Identify which cell holds the provided text, then report its (X, Y) central coordinate. 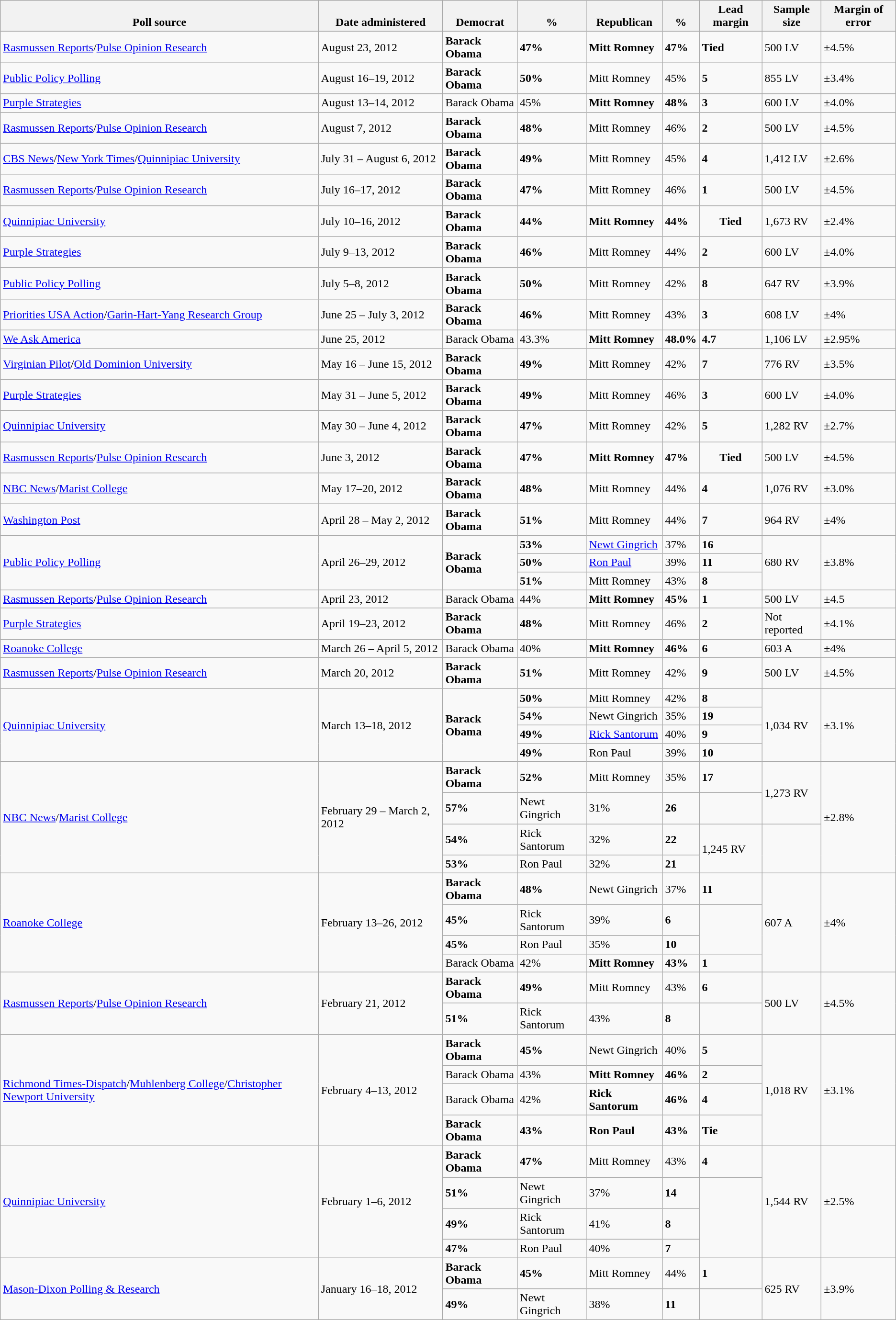
April 19–23, 2012 (381, 623)
±4.1% (859, 623)
17 (730, 778)
June 25 – July 3, 2012 (381, 314)
1,018 RV (792, 1090)
May 17–20, 2012 (381, 488)
4.7 (730, 339)
±3.4% (859, 79)
Margin of error (859, 16)
March 26 – April 5, 2012 (381, 648)
February 21, 2012 (381, 1003)
Richmond Times-Dispatch/Muhlenberg College/Christopher Newport University (159, 1090)
Washington Post (159, 520)
680 RV (792, 563)
Poll source (159, 16)
August 23, 2012 (381, 47)
855 LV (792, 79)
August 7, 2012 (381, 127)
22 (681, 840)
±2.95% (859, 339)
April 26–29, 2012 (381, 563)
August 16–19, 2012 (381, 79)
1,544 RV (792, 1202)
57% (480, 808)
±4.5 (859, 599)
January 16–18, 2012 (381, 1289)
July 5–8, 2012 (381, 283)
43.3% (552, 339)
647 RV (792, 283)
March 13–18, 2012 (381, 725)
We Ask America (159, 339)
776 RV (792, 364)
19 (730, 716)
41% (624, 1224)
Priorities USA Action/Garin-Hart-Yang Research Group (159, 314)
1,412 LV (792, 159)
±2.8% (859, 818)
June 3, 2012 (381, 458)
April 28 – May 2, 2012 (381, 520)
26 (681, 808)
July 9–13, 2012 (381, 252)
Republican (624, 16)
March 20, 2012 (381, 673)
38% (624, 1304)
May 16 – June 15, 2012 (381, 364)
±2.4% (859, 221)
Not reported (792, 623)
CBS News/New York Times/Quinnipiac University (159, 159)
Date administered (381, 16)
April 23, 2012 (381, 599)
Democrat (480, 16)
±2.7% (859, 426)
1,673 RV (792, 221)
52% (552, 778)
±3.8% (859, 563)
Sample size (792, 16)
February 13–26, 2012 (381, 923)
May 30 – June 4, 2012 (381, 426)
964 RV (792, 520)
48.0% (681, 339)
1,282 RV (792, 426)
July 16–17, 2012 (381, 190)
16 (730, 544)
±3.5% (859, 364)
February 4–13, 2012 (381, 1090)
July 31 – August 6, 2012 (381, 159)
Mason-Dixon Polling & Research (159, 1289)
February 29 – March 2, 2012 (381, 818)
±3.0% (859, 488)
21 (681, 864)
1,106 LV (792, 339)
603 A (792, 648)
625 RV (792, 1289)
July 10–16, 2012 (381, 221)
1,245 RV (730, 848)
February 1–6, 2012 (381, 1202)
608 LV (792, 314)
May 31 – June 5, 2012 (381, 395)
±2.6% (859, 159)
14 (681, 1192)
Virginian Pilot/Old Dominion University (159, 364)
June 25, 2012 (381, 339)
Tie (730, 1130)
Lead margin (730, 16)
1,076 RV (792, 488)
±2.5% (859, 1202)
August 13–14, 2012 (381, 103)
1,034 RV (792, 725)
1,273 RV (792, 793)
31% (624, 808)
607 A (792, 923)
